Provide the [X, Y] coordinate of the cell's center where the given text is located.  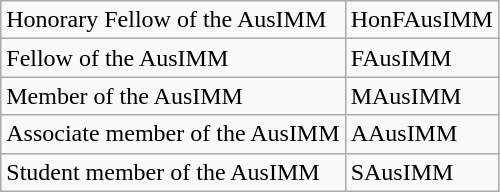
Member of the AusIMM [173, 96]
Student member of the AusIMM [173, 172]
Associate member of the AusIMM [173, 134]
Fellow of the AusIMM [173, 58]
FAusIMM [422, 58]
SAusIMM [422, 172]
Honorary Fellow of the AusIMM [173, 20]
HonFAusIMM [422, 20]
MAusIMM [422, 96]
AAusIMM [422, 134]
